Locate the cell with the specified text and output its [X, Y] center coordinate. 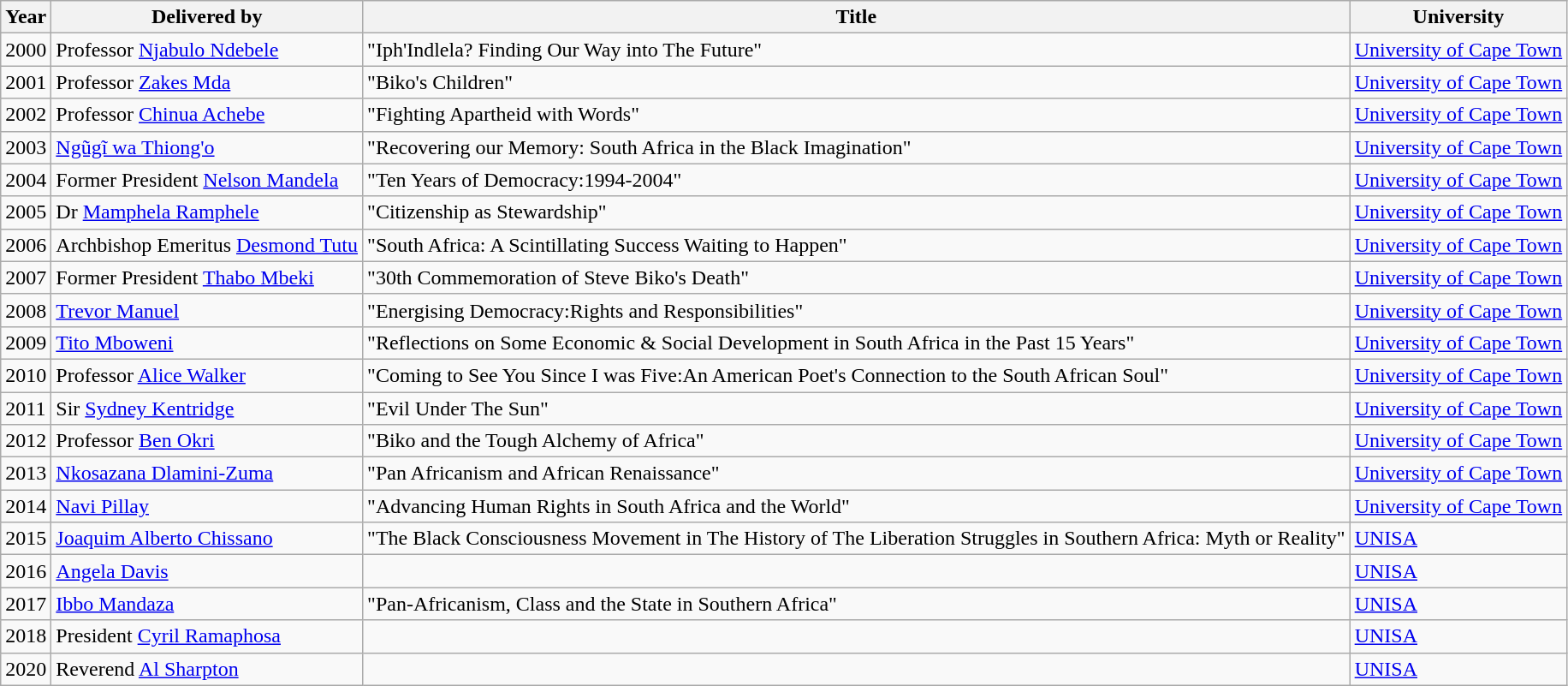
"Pan-Africanism, Class and the State in Southern Africa" [857, 604]
2018 [26, 636]
Nkosazana Dlamini-Zuma [207, 474]
Archbishop Emeritus Desmond Tutu [207, 245]
Ibbo Mandaza [207, 604]
"30th Commemoration of Steve Biko's Death" [857, 277]
Angela Davis [207, 571]
"Coming to See You Since I was Five:An American Poet's Connection to the South African Soul" [857, 375]
"Citizenship as Stewardship" [857, 212]
2001 [26, 82]
2005 [26, 212]
Professor Chinua Achebe [207, 115]
2000 [26, 50]
"Fighting Apartheid with Words" [857, 115]
"Biko and the Tough Alchemy of Africa" [857, 441]
"Pan Africanism and African Renaissance" [857, 474]
"Evil Under The Sun" [857, 409]
"The Black Consciousness Movement in The History of The Liberation Struggles in Southern Africa: Myth or Reality" [857, 539]
Professor Ben Okri [207, 441]
Title [857, 17]
2016 [26, 571]
President Cyril Ramaphosa [207, 636]
"Ten Years of Democracy:1994-2004" [857, 180]
2006 [26, 245]
2007 [26, 277]
"Energising Democracy:Rights and Responsibilities" [857, 310]
"Iph'Indlela? Finding Our Way into The Future" [857, 50]
Dr Mamphela Ramphele [207, 212]
2017 [26, 604]
"South Africa: A Scintillating Success Waiting to Happen" [857, 245]
Navi Pillay [207, 506]
2003 [26, 147]
2010 [26, 375]
University [1458, 17]
2002 [26, 115]
Trevor Manuel [207, 310]
"Advancing Human Rights in South Africa and the World" [857, 506]
2008 [26, 310]
Former President Nelson Mandela [207, 180]
2012 [26, 441]
2011 [26, 409]
Year [26, 17]
2015 [26, 539]
Ngũgĩ wa Thiong'o [207, 147]
2004 [26, 180]
Former President Thabo Mbeki [207, 277]
Professor Alice Walker [207, 375]
2014 [26, 506]
Reverend Al Sharpton [207, 669]
2020 [26, 669]
Professor Njabulo Ndebele [207, 50]
2009 [26, 343]
Professor Zakes Mda [207, 82]
"Recovering our Memory: South Africa in the Black Imagination" [857, 147]
2013 [26, 474]
Sir Sydney Kentridge [207, 409]
Delivered by [207, 17]
Tito Mboweni [207, 343]
Joaquim Alberto Chissano [207, 539]
"Reflections on Some Economic & Social Development in South Africa in the Past 15 Years" [857, 343]
"Biko's Children" [857, 82]
